Pinpoint the cell where the given text exists, returning its [X, Y] midpoint coordinate. 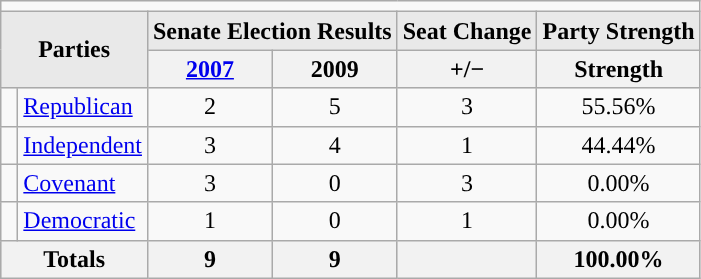
100.00% [618, 259]
2009 [334, 69]
5 [334, 107]
55.56% [618, 107]
Strength [618, 69]
44.44% [618, 145]
Seat Change [467, 31]
+/− [467, 69]
Senate Election Results [272, 31]
Democratic [83, 221]
Covenant [83, 183]
4 [334, 145]
2 [210, 107]
Independent [83, 145]
2007 [210, 69]
Totals [74, 259]
Parties [74, 50]
Republican [83, 107]
Party Strength [618, 31]
